Scan for the cell matching the given text and deliver its (X, Y) coordinate at center. 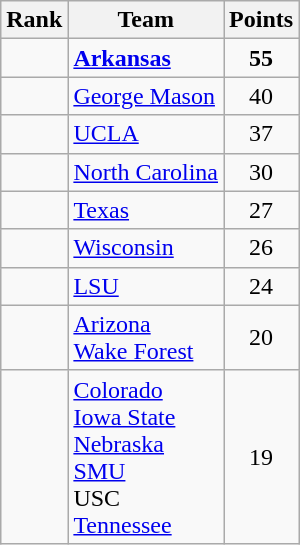
Rank (34, 20)
26 (262, 248)
Wisconsin (146, 248)
20 (262, 338)
55 (262, 58)
24 (262, 286)
Texas (146, 210)
ColoradoIowa StateNebraskaSMUUSCTennessee (146, 456)
LSU (146, 286)
ArizonaWake Forest (146, 338)
19 (262, 456)
27 (262, 210)
37 (262, 134)
30 (262, 172)
North Carolina (146, 172)
40 (262, 96)
UCLA (146, 134)
Arkansas (146, 58)
Points (262, 20)
Team (146, 20)
George Mason (146, 96)
